Provide the (x, y) coordinate of the cell's center where the given text is located.  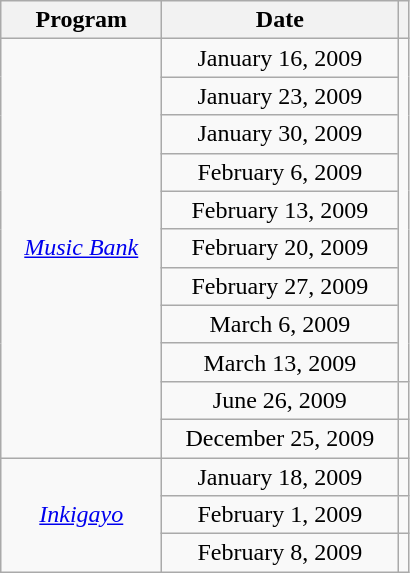
January 23, 2009 (280, 96)
February 27, 2009 (280, 286)
June 26, 2009 (280, 400)
December 25, 2009 (280, 438)
January 18, 2009 (280, 477)
February 6, 2009 (280, 172)
February 8, 2009 (280, 553)
March 6, 2009 (280, 324)
Date (280, 20)
Program (82, 20)
January 16, 2009 (280, 58)
January 30, 2009 (280, 134)
February 20, 2009 (280, 248)
Music Bank (82, 248)
Inkigayo (82, 515)
March 13, 2009 (280, 362)
February 13, 2009 (280, 210)
February 1, 2009 (280, 515)
